Return the [X, Y] coordinate for the center point of the cell that contains the specified text.  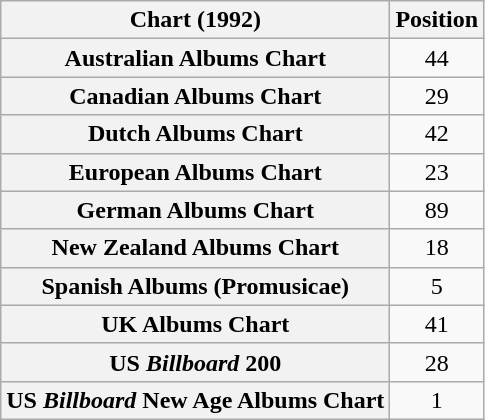
Spanish Albums (Promusicae) [196, 286]
Chart (1992) [196, 20]
42 [437, 134]
18 [437, 248]
US Billboard 200 [196, 362]
Australian Albums Chart [196, 58]
29 [437, 96]
German Albums Chart [196, 210]
89 [437, 210]
New Zealand Albums Chart [196, 248]
Dutch Albums Chart [196, 134]
Position [437, 20]
28 [437, 362]
44 [437, 58]
US Billboard New Age Albums Chart [196, 400]
5 [437, 286]
23 [437, 172]
41 [437, 324]
European Albums Chart [196, 172]
1 [437, 400]
Canadian Albums Chart [196, 96]
UK Albums Chart [196, 324]
